Scan for the cell matching the given text and deliver its (x, y) coordinate at center. 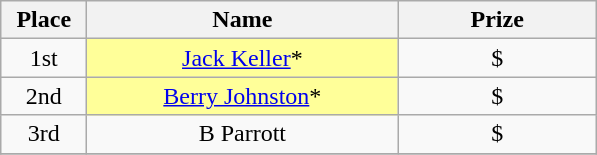
Jack Keller* (242, 58)
Prize (498, 20)
3rd (44, 134)
Place (44, 20)
Berry Johnston* (242, 96)
2nd (44, 96)
B Parrott (242, 134)
Name (242, 20)
1st (44, 58)
